Provide the [X, Y] coordinate of the cell's center where the given text is located.  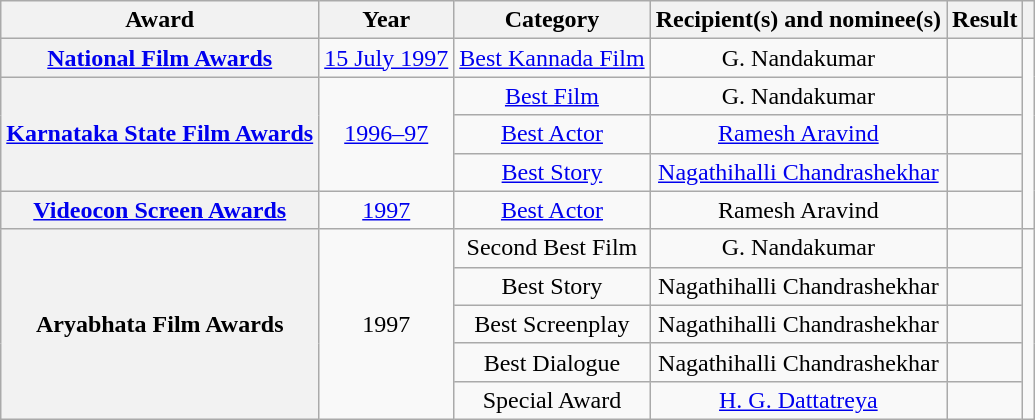
15 July 1997 [386, 58]
Aryabhata Film Awards [160, 324]
Year [386, 20]
Second Best Film [552, 248]
Best Screenplay [552, 324]
Award [160, 20]
Recipient(s) and nominee(s) [798, 20]
Videocon Screen Awards [160, 210]
Special Award [552, 400]
Category [552, 20]
H. G. Dattatreya [798, 400]
1996–97 [386, 134]
Best Film [552, 96]
Result [985, 20]
Best Dialogue [552, 362]
National Film Awards [160, 58]
Best Kannada Film [552, 58]
Karnataka State Film Awards [160, 134]
